Provide the [X, Y] coordinate of the cell's center where the given text is located.  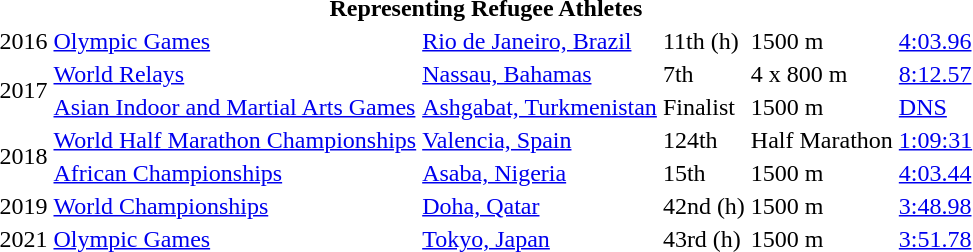
4 x 800 m [822, 74]
4:03.96 [935, 41]
1:09:31 [935, 140]
World Half Marathon Championships [235, 140]
Doha, Qatar [540, 206]
124th [704, 140]
World Championships [235, 206]
4:03.44 [935, 173]
Ashgabat, Turkmenistan [540, 107]
Finalist [704, 107]
8:12.57 [935, 74]
Valencia, Spain [540, 140]
Asian Indoor and Martial Arts Games [235, 107]
3:48.98 [935, 206]
11th (h) [704, 41]
Nassau, Bahamas [540, 74]
15th [704, 173]
7th [704, 74]
Asaba, Nigeria [540, 173]
Half Marathon [822, 140]
DNS [935, 107]
African Championships [235, 173]
42nd (h) [704, 206]
Rio de Janeiro, Brazil [540, 41]
Olympic Games [235, 41]
World Relays [235, 74]
